Return (x, y) of the center of cell containing provided text 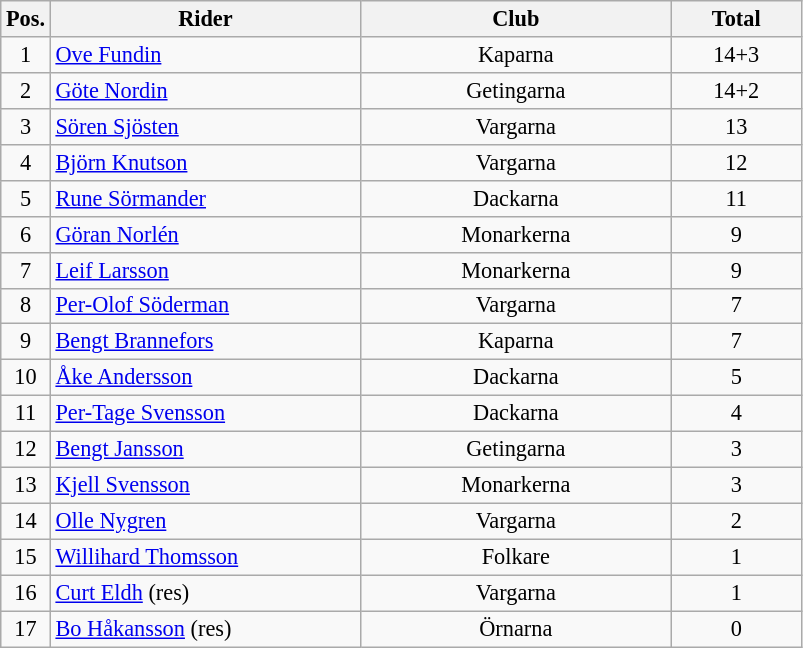
Björn Knutson (205, 162)
Bengt Brannefors (205, 342)
Rune Sörmander (205, 198)
15 (26, 557)
Åke Andersson (205, 378)
Per-Tage Svensson (205, 414)
Ove Fundin (205, 55)
0 (736, 629)
17 (26, 629)
16 (26, 593)
Rider (205, 19)
Leif Larsson (205, 270)
Örnarna (516, 629)
Per-Olof Söderman (205, 306)
Total (736, 19)
Curt Eldh (res) (205, 593)
Olle Nygren (205, 521)
Bengt Jansson (205, 450)
Folkare (516, 557)
Göran Norlén (205, 234)
Bo Håkansson (res) (205, 629)
Sören Sjösten (205, 126)
Pos. (26, 19)
10 (26, 378)
14+2 (736, 90)
8 (26, 306)
Kjell Svensson (205, 485)
14+3 (736, 55)
Willihard Thomsson (205, 557)
Club (516, 19)
Göte Nordin (205, 90)
14 (26, 521)
6 (26, 234)
